Output the [x, y] coordinate of the center of the cell containing the given text.  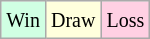
Loss [126, 20]
Draw [72, 20]
Win [24, 20]
